Extract the (X, Y) coordinate from the center of the cell holding the provided text.  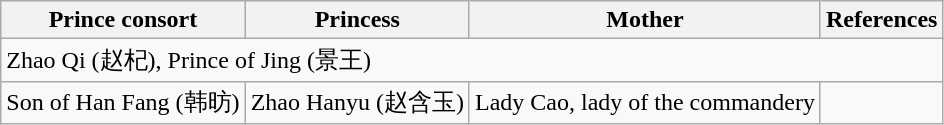
Son of Han Fang (韩昉) (123, 102)
References (882, 20)
Zhao Qi (赵杞), Prince of Jing (景王) (472, 60)
Mother (644, 20)
Lady Cao, lady of the commandery (644, 102)
Prince consort (123, 20)
Zhao Hanyu (赵含玉) (357, 102)
Princess (357, 20)
